Find where the given text appears and provide that cell's center as (X, Y) coordinate. 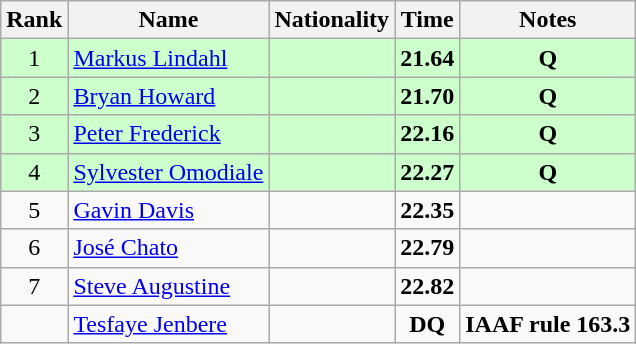
3 (34, 134)
22.35 (428, 210)
22.16 (428, 134)
21.64 (428, 58)
Steve Augustine (168, 286)
Name (168, 20)
José Chato (168, 248)
Peter Frederick (168, 134)
Markus Lindahl (168, 58)
1 (34, 58)
7 (34, 286)
22.82 (428, 286)
DQ (428, 324)
5 (34, 210)
4 (34, 172)
Tesfaye Jenbere (168, 324)
Nationality (332, 20)
Notes (548, 20)
22.79 (428, 248)
22.27 (428, 172)
Sylvester Omodiale (168, 172)
6 (34, 248)
IAAF rule 163.3 (548, 324)
2 (34, 96)
Bryan Howard (168, 96)
21.70 (428, 96)
Rank (34, 20)
Gavin Davis (168, 210)
Time (428, 20)
